Extract the [X, Y] coordinate from the center of the cell holding the provided text.  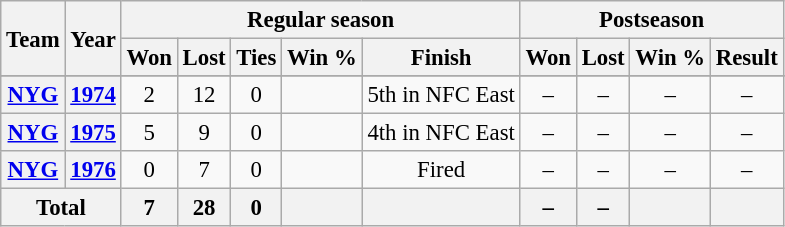
Ties [256, 58]
5th in NFC East [441, 95]
Regular season [320, 20]
1974 [93, 95]
4th in NFC East [441, 133]
9 [204, 133]
Finish [441, 58]
28 [204, 208]
Postseason [652, 20]
Total [61, 208]
Year [93, 38]
Team [33, 38]
2 [149, 95]
Result [746, 58]
12 [204, 95]
1976 [93, 170]
5 [149, 133]
1975 [93, 133]
Fired [441, 170]
